Pinpoint the cell where the given text exists, returning its (X, Y) midpoint coordinate. 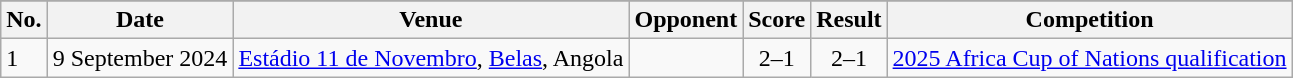
Score (777, 20)
Estádio 11 de Novembro, Belas, Angola (431, 58)
2025 Africa Cup of Nations qualification (1090, 58)
9 September 2024 (140, 58)
Venue (431, 20)
Opponent (686, 20)
Result (849, 20)
Competition (1090, 20)
1 (24, 58)
Date (140, 20)
No. (24, 20)
